Return the (X, Y) coordinate for the center point of the cell that contains the specified text.  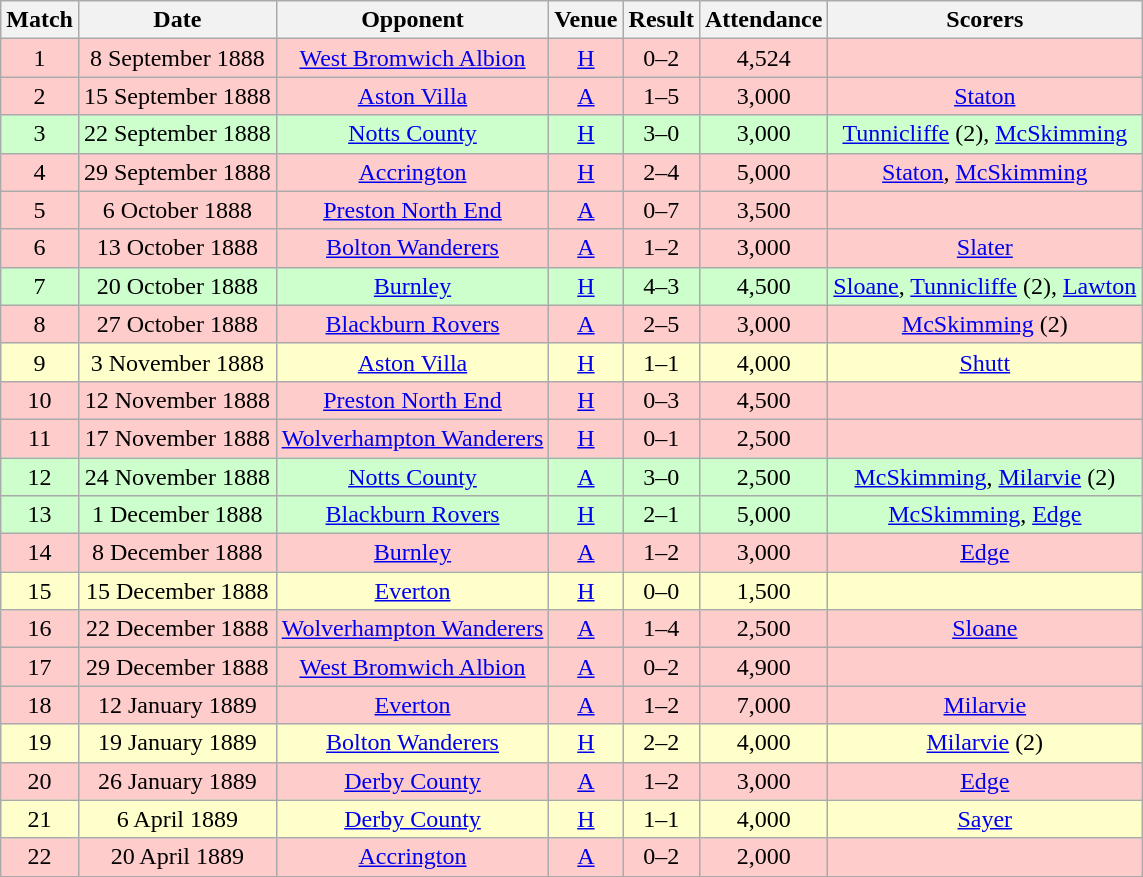
Venue (586, 20)
Date (177, 20)
6 April 1889 (177, 819)
22 September 1888 (177, 134)
9 (40, 362)
22 December 1888 (177, 629)
McSkimming, Milarvie (2) (985, 477)
Staton, McSkimming (985, 172)
22 (40, 857)
3 November 1888 (177, 362)
4 (40, 172)
4,900 (763, 667)
15 September 1888 (177, 96)
4,524 (763, 58)
16 (40, 629)
Sloane, Tunnicliffe (2), Lawton (985, 286)
6 October 1888 (177, 210)
8 September 1888 (177, 58)
1 December 1888 (177, 515)
2–1 (661, 515)
Milarvie (985, 705)
Slater (985, 248)
0–7 (661, 210)
Sloane (985, 629)
8 December 1888 (177, 553)
4–3 (661, 286)
2,000 (763, 857)
29 December 1888 (177, 667)
24 November 1888 (177, 477)
29 September 1888 (177, 172)
20 April 1889 (177, 857)
Opponent (412, 20)
20 (40, 781)
5 (40, 210)
17 (40, 667)
2–5 (661, 324)
Result (661, 20)
17 November 1888 (177, 438)
Match (40, 20)
12 November 1888 (177, 400)
15 (40, 591)
3 (40, 134)
Shutt (985, 362)
7,000 (763, 705)
2 (40, 96)
11 (40, 438)
13 (40, 515)
Milarvie (2) (985, 743)
Staton (985, 96)
3,500 (763, 210)
1–5 (661, 96)
7 (40, 286)
1–4 (661, 629)
1 (40, 58)
15 December 1888 (177, 591)
Scorers (985, 20)
McSkimming, Edge (985, 515)
Attendance (763, 20)
27 October 1888 (177, 324)
0–3 (661, 400)
26 January 1889 (177, 781)
21 (40, 819)
13 October 1888 (177, 248)
12 (40, 477)
Sayer (985, 819)
6 (40, 248)
McSkimming (2) (985, 324)
2–2 (661, 743)
12 January 1889 (177, 705)
19 January 1889 (177, 743)
0–0 (661, 591)
0–1 (661, 438)
Tunnicliffe (2), McSkimming (985, 134)
2–4 (661, 172)
20 October 1888 (177, 286)
1,500 (763, 591)
8 (40, 324)
14 (40, 553)
18 (40, 705)
19 (40, 743)
10 (40, 400)
